Provide the (X, Y) coordinate of the cell's center where the given text is located.  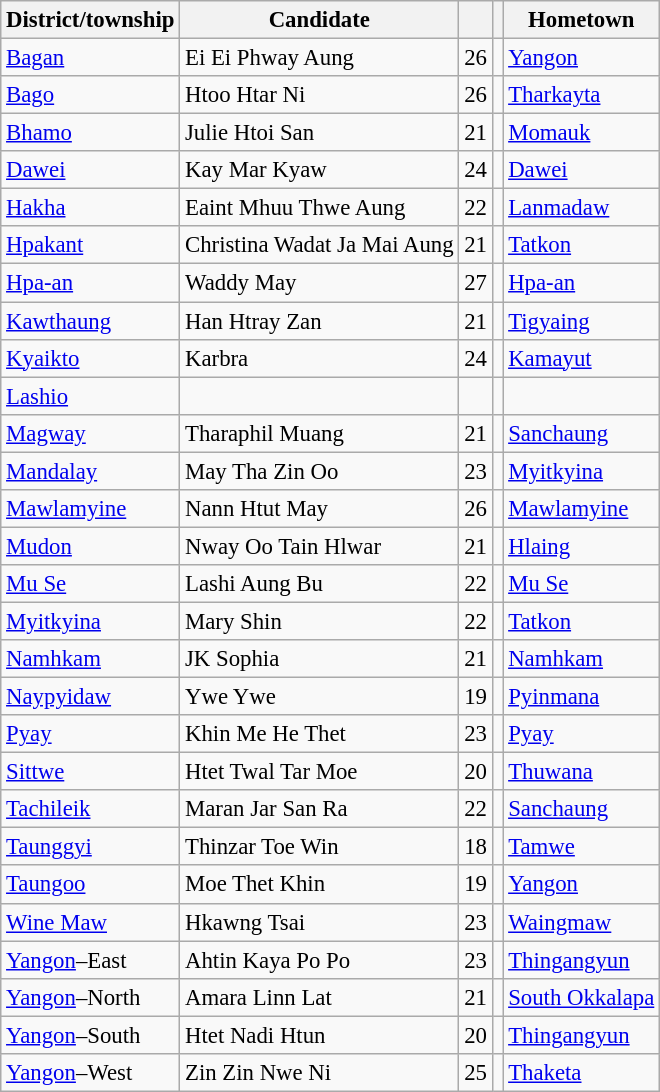
Tharkayta (582, 95)
Waddy May (320, 283)
Lanmadaw (582, 208)
Tachileik (90, 809)
May Tha Zin Oo (320, 471)
Khin Me He Thet (320, 734)
Maran Jar San Ra (320, 809)
Taunggyi (90, 847)
Htoo Htar Ni (320, 95)
Magway (90, 433)
Bago (90, 95)
Momauk (582, 133)
18 (476, 847)
Lashi Aung Bu (320, 584)
Candidate (320, 20)
Tharaphil Muang (320, 433)
Christina Wadat Ja Mai Aung (320, 245)
Thinzar Toe Win (320, 847)
Kay Mar Kyaw (320, 170)
Yangon–South (90, 1035)
Mary Shin (320, 621)
Ywe Ywe (320, 697)
Tigyaing (582, 321)
Kawthaung (90, 321)
Julie Htoi San (320, 133)
Ahtin Kaya Po Po (320, 960)
Yangon–East (90, 960)
Zin Zin Nwe Ni (320, 1073)
Pyinmana (582, 697)
Tamwe (582, 847)
Yangon–North (90, 997)
27 (476, 283)
Htet Twal Tar Moe (320, 772)
Hkawng Tsai (320, 922)
Mandalay (90, 471)
Nann Htut May (320, 509)
District/township (90, 20)
Yangon–West (90, 1073)
JK Sophia (320, 659)
Ei Ei Phway Aung (320, 58)
Hpakant (90, 245)
Kyaikto (90, 358)
Mudon (90, 546)
Nway Oo Tain Hlwar (320, 546)
Wine Maw (90, 922)
Hometown (582, 20)
Moe Thet Khin (320, 885)
Naypyidaw (90, 697)
Eaint Mhuu Thwe Aung (320, 208)
Karbra (320, 358)
Kamayut (582, 358)
Han Htray Zan (320, 321)
Thaketa (582, 1073)
25 (476, 1073)
Htet Nadi Htun (320, 1035)
Amara Linn Lat (320, 997)
Hlaing (582, 546)
South Okkalapa (582, 997)
Taungoo (90, 885)
Waingmaw (582, 922)
Lashio (90, 396)
Sittwe (90, 772)
Hakha (90, 208)
Bagan (90, 58)
Bhamo (90, 133)
Thuwana (582, 772)
